Identify which cell holds the provided text, then report its (X, Y) central coordinate. 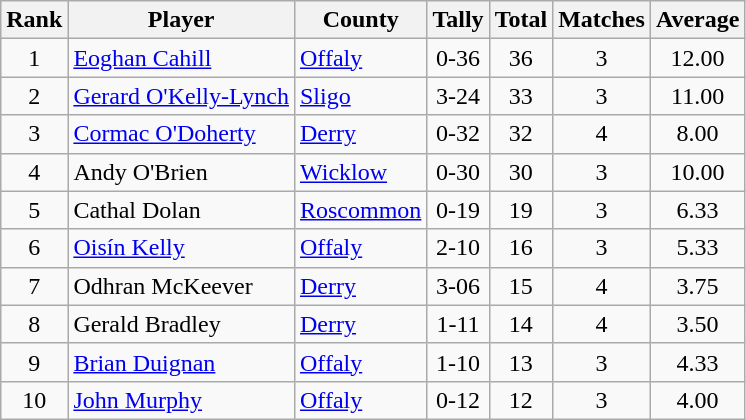
Tally (458, 20)
3.75 (698, 286)
Oisín Kelly (182, 248)
6 (34, 248)
5.33 (698, 248)
8 (34, 324)
Roscommon (360, 210)
Player (182, 20)
0-32 (458, 134)
16 (521, 248)
30 (521, 172)
7 (34, 286)
12 (521, 400)
Gerald Bradley (182, 324)
0-12 (458, 400)
1-10 (458, 362)
3.50 (698, 324)
Odhran McKeever (182, 286)
Brian Duignan (182, 362)
1-11 (458, 324)
Eoghan Cahill (182, 58)
8.00 (698, 134)
0-30 (458, 172)
15 (521, 286)
Matches (602, 20)
9 (34, 362)
Cormac O'Doherty (182, 134)
13 (521, 362)
Andy O'Brien (182, 172)
John Murphy (182, 400)
4.33 (698, 362)
Sligo (360, 96)
4.00 (698, 400)
19 (521, 210)
10.00 (698, 172)
33 (521, 96)
12.00 (698, 58)
Wicklow (360, 172)
11.00 (698, 96)
Total (521, 20)
5 (34, 210)
County (360, 20)
Average (698, 20)
Gerard O'Kelly-Lynch (182, 96)
0-36 (458, 58)
2 (34, 96)
32 (521, 134)
0-19 (458, 210)
Rank (34, 20)
6.33 (698, 210)
36 (521, 58)
14 (521, 324)
1 (34, 58)
3-24 (458, 96)
10 (34, 400)
Cathal Dolan (182, 210)
3-06 (458, 286)
2-10 (458, 248)
